Return [X, Y] of the center of cell containing provided text 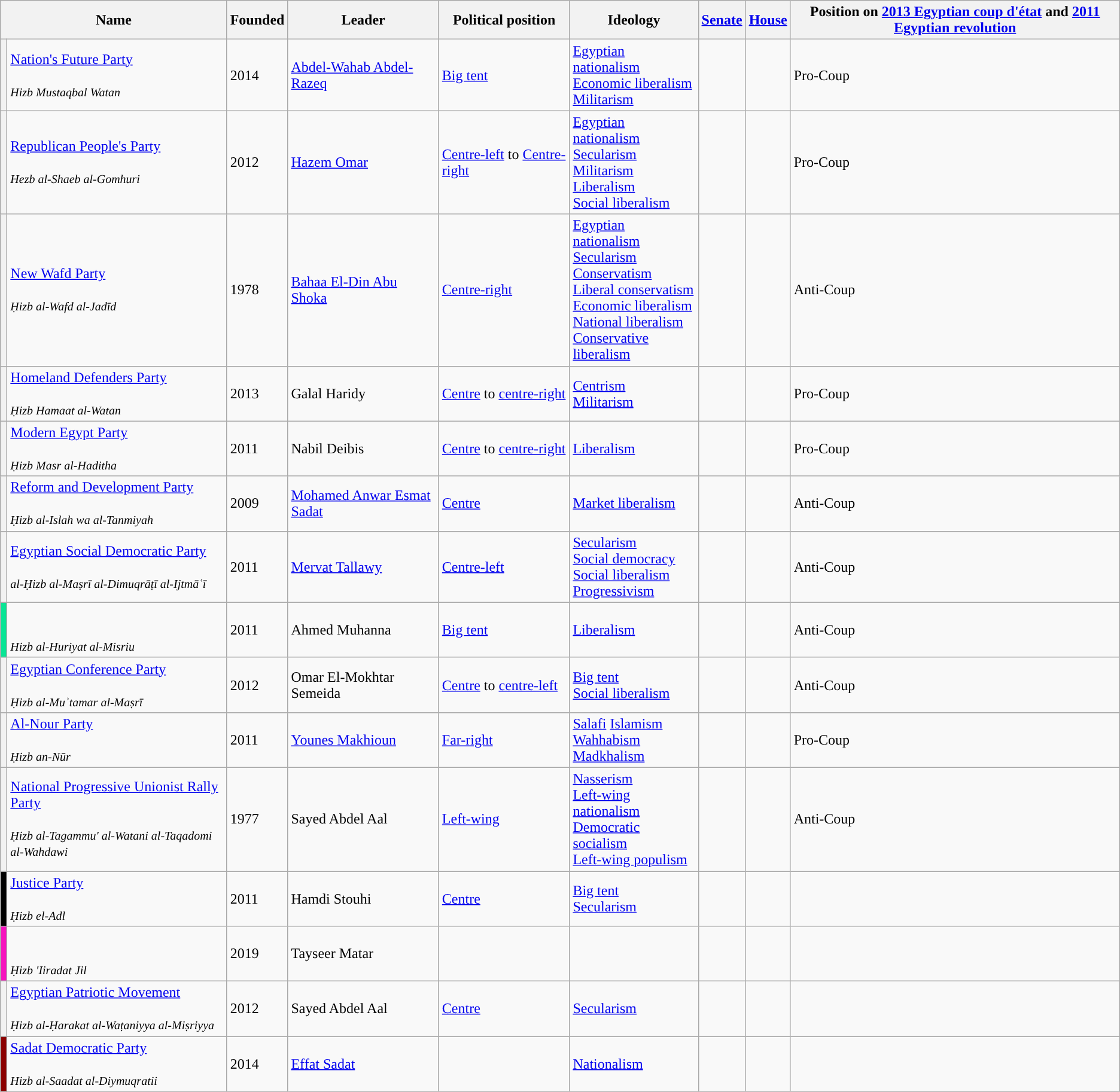
Big tentSecularism [634, 898]
Hamdi Stouhi [363, 898]
Name [114, 20]
National Progressive Unionist Rally PartyḤizb al-Tagammu' al-Watani al-Taqadomi al-Wahdawi [117, 819]
Galal Haridy [363, 394]
Reform and Development PartyḤizb al-Islah wa al-Tanmiyah [117, 504]
Centre to centre-left [504, 685]
New Wafd PartyḤizb al-Wafd al-Jadīd [117, 290]
Egyptian nationalismSecularismMilitarismLiberalismSocial liberalism [634, 163]
Mervat Tallawy [363, 567]
Effat Sadat [363, 1064]
Mohamed Anwar Esmat Sadat [363, 504]
Homeland Defenders PartyḤizb Hamaat al-Watan [117, 394]
Justice PartyḤizb el-Adl [117, 898]
Market liberalism [634, 504]
Nationalism [634, 1064]
Position on 2013 Egyptian coup d'état and 2011 Egyptian revolution [955, 20]
1977 [257, 819]
2013 [257, 394]
Egyptian Conference PartyḤizb al-Muʾtamar al-Maṣrī [117, 685]
1978 [257, 290]
Left-wing [504, 819]
Al-Nour PartyḤizb an-Nūr [117, 740]
CentrismMilitarism [634, 394]
Ahmed Muhanna [363, 630]
Salafi IslamismWahhabismMadkhalism [634, 740]
Ḥizb 'Iiradat Jil [117, 954]
Republican People's PartyHezb al-Shaeb al-Gomhuri [117, 163]
2009 [257, 504]
Founded [257, 20]
Centre-right [504, 290]
Egyptian nationalismSecularismConservatismLiberal conservatismEconomic liberalismNational liberalismConservative liberalism [634, 290]
Ideology [634, 20]
Senate [722, 20]
Hazem Omar [363, 163]
SecularismSocial democracySocial liberalismProgressivism [634, 567]
Egyptian nationalismEconomic liberalismMilitarism [634, 75]
Far-right [504, 740]
2019 [257, 954]
Hizb al-Huriyat al-Misriu [117, 630]
Centre-left to Centre-right [504, 163]
Nation's Future PartyHizb Mustaqbal Watan [117, 75]
Bahaa El-Din Abu Shoka [363, 290]
Sadat Democratic PartyHizb al-Saadat al-Diymuqratii [117, 1064]
Egyptian Social Democratic Partyal-Ḥizb al-Maṣrī al-Dimuqrāṭī al-Ijtmāʿī [117, 567]
Modern Egypt PartyḤizb Masr al-Haditha [117, 449]
Abdel-Wahab Abdel-Razeq [363, 75]
Omar El-Mokhtar Semeida [363, 685]
Egyptian Patriotic MovementḤizb al-Ḥarakat al-Waṭaniyya al-Miṣriyya [117, 1009]
NasserismLeft-wing nationalismDemocratic socialismLeft-wing populism [634, 819]
Leader [363, 20]
Secularism [634, 1009]
Younes Makhioun [363, 740]
Nabil Deibis [363, 449]
Centre-left [504, 567]
Tayseer Matar [363, 954]
House [768, 20]
Big tentSocial liberalism [634, 685]
Political position [504, 20]
